Return the (x, y) coordinate for the center point of the cell that contains the specified text.  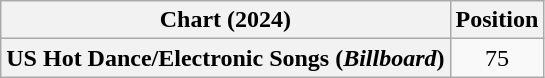
Chart (2024) (226, 20)
Position (497, 20)
US Hot Dance/Electronic Songs (Billboard) (226, 58)
75 (497, 58)
